Scan for the cell matching the given text and deliver its [x, y] coordinate at center. 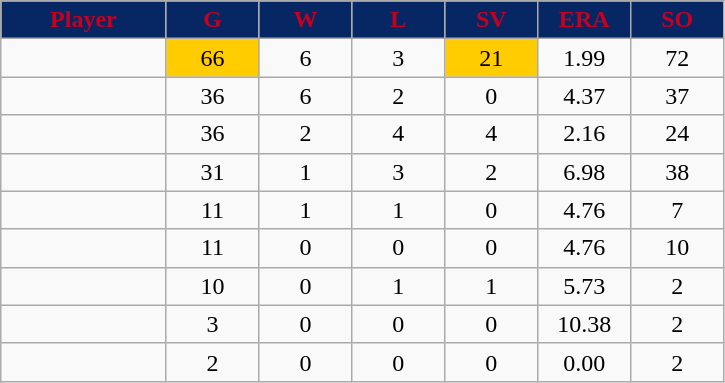
6.98 [584, 172]
L [398, 20]
2.16 [584, 134]
ERA [584, 20]
SO [678, 20]
72 [678, 58]
10.38 [584, 324]
W [306, 20]
1.99 [584, 58]
Player [84, 20]
SV [492, 20]
0.00 [584, 362]
5.73 [584, 286]
24 [678, 134]
7 [678, 210]
31 [212, 172]
38 [678, 172]
G [212, 20]
37 [678, 96]
21 [492, 58]
4.37 [584, 96]
66 [212, 58]
